Detect which cell encompasses the target text, then output its (X, Y) center coordinate. 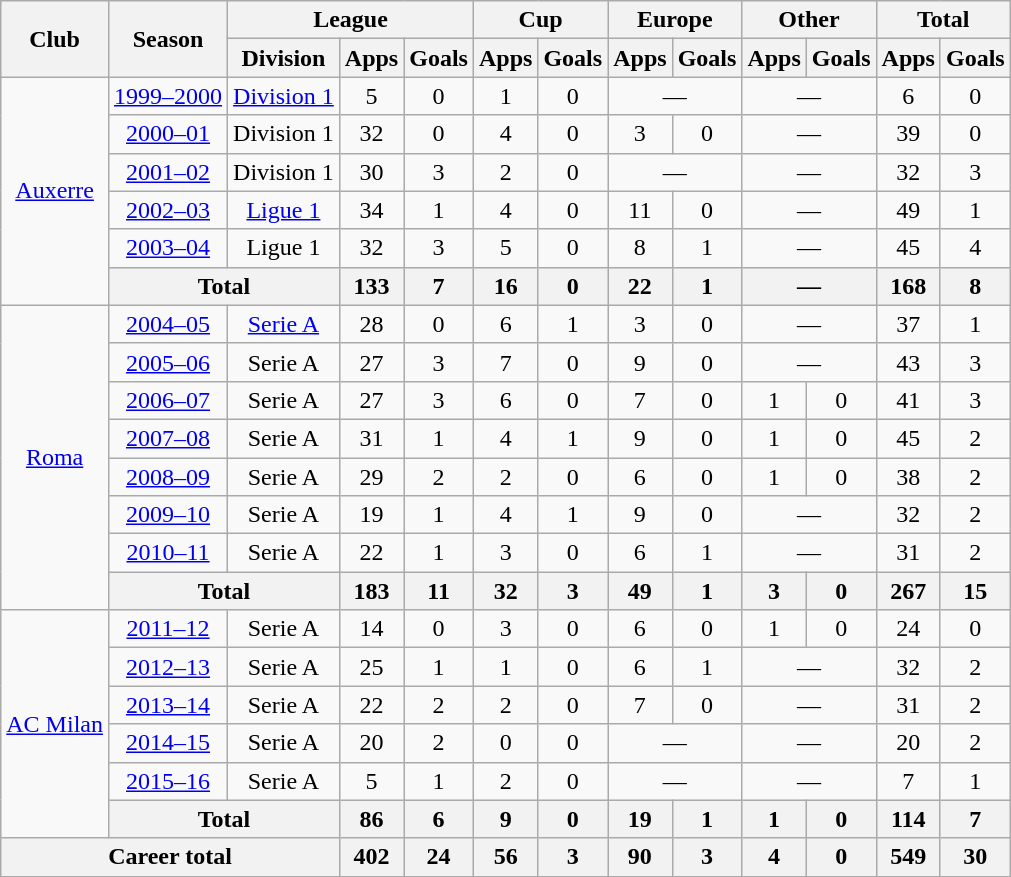
2012–13 (168, 667)
2008–09 (168, 477)
14 (371, 629)
2002–03 (168, 210)
56 (505, 857)
402 (371, 857)
133 (371, 286)
2009–10 (168, 515)
114 (908, 819)
549 (908, 857)
267 (908, 591)
2005–06 (168, 362)
AC Milan (55, 724)
1999–2000 (168, 96)
2013–14 (168, 705)
43 (908, 362)
Cup (540, 20)
League (351, 20)
Division (284, 58)
41 (908, 400)
34 (371, 210)
25 (371, 667)
2014–15 (168, 743)
2010–11 (168, 553)
Club (55, 39)
16 (505, 286)
28 (371, 324)
2006–07 (168, 400)
90 (640, 857)
2015–16 (168, 781)
Other (809, 20)
183 (371, 591)
Roma (55, 457)
39 (908, 134)
86 (371, 819)
2011–12 (168, 629)
15 (975, 591)
29 (371, 477)
Season (168, 39)
2003–04 (168, 248)
Europe (675, 20)
2007–08 (168, 438)
168 (908, 286)
2000–01 (168, 134)
Career total (170, 857)
2004–05 (168, 324)
37 (908, 324)
Auxerre (55, 191)
38 (908, 477)
2001–02 (168, 172)
